Scan for the cell matching the given text and deliver its [x, y] coordinate at center. 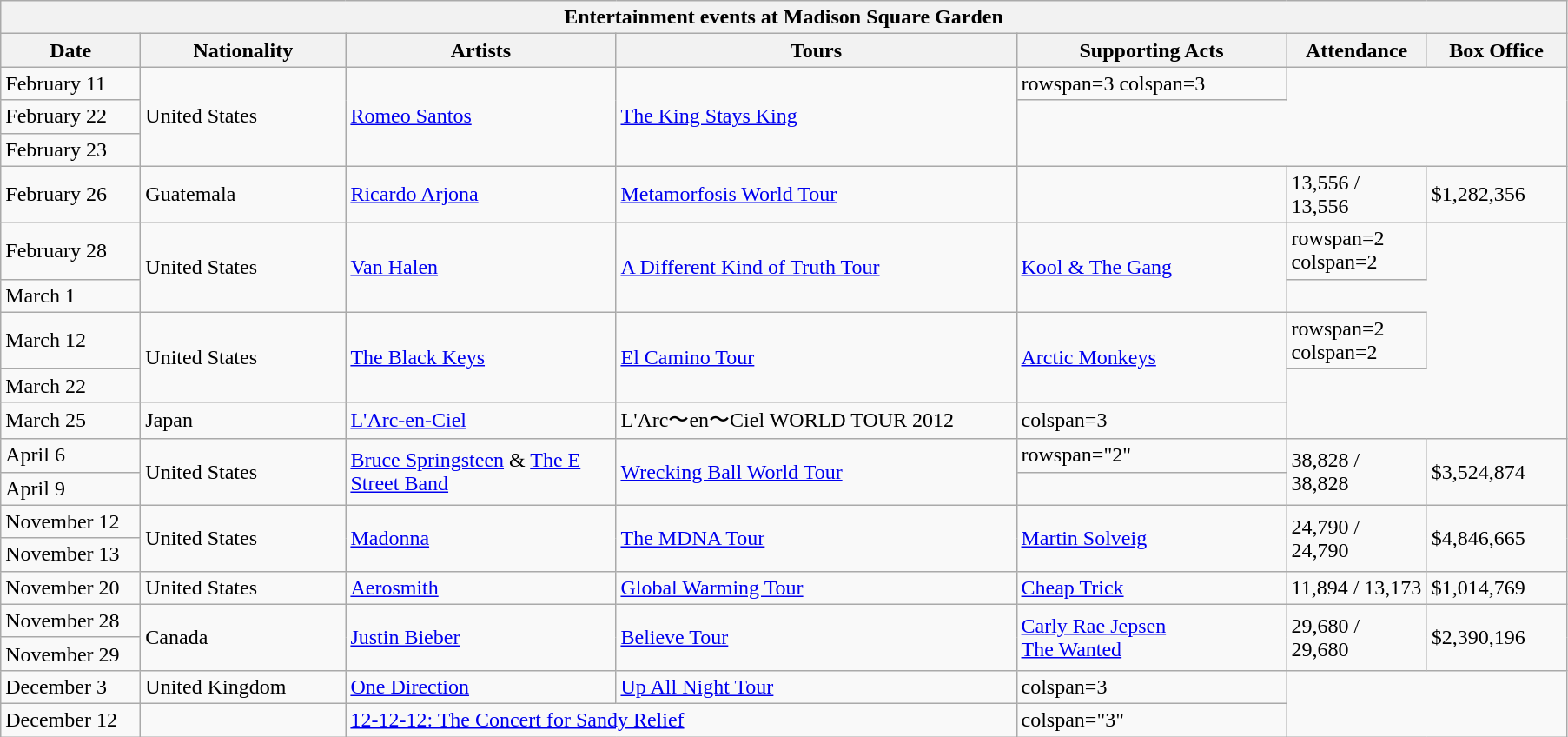
Martin Solveig [1152, 538]
Ricardo Arjona [481, 195]
Metamorfosis World Tour [817, 195]
One Direction [481, 687]
Believe Tour [817, 637]
Cheap Trick [1152, 588]
March 1 [71, 295]
The Black Keys [481, 356]
$4,846,665 [1496, 538]
December 12 [71, 720]
Romeo Santos [481, 116]
February 22 [71, 116]
February 23 [71, 149]
Justin Bieber [481, 637]
L'Arc〜en〜Ciel WORLD TOUR 2012 [817, 421]
Tours [817, 50]
13,556 / 13,556 [1357, 195]
The MDNA Tour [817, 538]
Canada [243, 637]
24,790 / 24,790 [1357, 538]
colspan="3" [1152, 720]
rowspan="2" [1152, 455]
Global Warming Tour [817, 588]
November 12 [71, 521]
A Different Kind of Truth Tour [817, 268]
Entertainment events at Madison Square Garden [784, 17]
November 20 [71, 588]
Supporting Acts [1152, 50]
United Kingdom [243, 687]
Up All Night Tour [817, 687]
11,894 / 13,173 [1357, 588]
Carly Rae JepsenThe Wanted [1152, 637]
November 13 [71, 554]
$1,014,769 [1496, 588]
Bruce Springsteen & The E Street Band [481, 472]
Nationality [243, 50]
El Camino Tour [817, 356]
29,680 / 29,680 [1357, 637]
December 3 [71, 687]
The King Stays King [817, 116]
March 22 [71, 385]
April 9 [71, 488]
Guatemala [243, 195]
Wrecking Ball World Tour [817, 472]
$1,282,356 [1496, 195]
L'Arc-en-Ciel [481, 421]
Van Halen [481, 268]
rowspan=3 colspan=3 [1152, 83]
March 25 [71, 421]
February 28 [71, 250]
February 11 [71, 83]
Artists [481, 50]
March 12 [71, 341]
Date [71, 50]
Madonna [481, 538]
$3,524,874 [1496, 472]
Attendance [1357, 50]
Box Office [1496, 50]
February 26 [71, 195]
Aerosmith [481, 588]
38,828 / 38,828 [1357, 472]
November 29 [71, 654]
April 6 [71, 455]
Japan [243, 421]
12-12-12: The Concert for Sandy Relief [681, 720]
$2,390,196 [1496, 637]
Kool & The Gang [1152, 268]
Arctic Monkeys [1152, 356]
November 28 [71, 621]
